Detect which cell encompasses the target text, then output its [x, y] center coordinate. 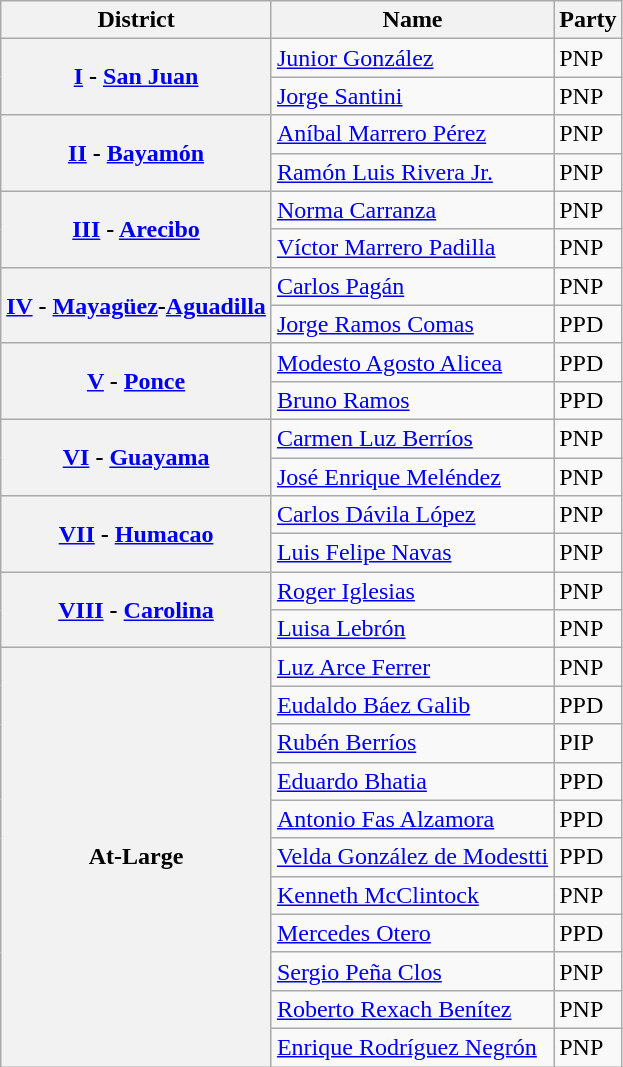
I - San Juan [136, 77]
Bruno Ramos [412, 400]
Name [412, 20]
Luisa Lebrón [412, 629]
Eduardo Bhatia [412, 781]
Sergio Peña Clos [412, 971]
District [136, 20]
Kenneth McClintock [412, 895]
Jorge Ramos Comas [412, 324]
Eudaldo Báez Galib [412, 705]
VII - Humacao [136, 534]
Víctor Marrero Padilla [412, 248]
Rubén Berríos [412, 743]
PIP [588, 743]
IV - Mayagüez-Aguadilla [136, 305]
II - Bayamón [136, 153]
Antonio Fas Alzamora [412, 819]
Roger Iglesias [412, 591]
Carlos Dávila López [412, 515]
III - Arecibo [136, 229]
Modesto Agosto Alicea [412, 362]
Carlos Pagán [412, 286]
Jorge Santini [412, 96]
Carmen Luz Berríos [412, 438]
Aníbal Marrero Pérez [412, 134]
Norma Carranza [412, 210]
Junior González [412, 58]
VI - Guayama [136, 457]
Luis Felipe Navas [412, 553]
Roberto Rexach Benítez [412, 1009]
Ramón Luis Rivera Jr. [412, 172]
Velda González de Modestti [412, 857]
V - Ponce [136, 381]
José Enrique Meléndez [412, 477]
VIII - Carolina [136, 610]
Luz Arce Ferrer [412, 667]
Mercedes Otero [412, 933]
At-Large [136, 858]
Enrique Rodríguez Negrón [412, 1047]
Party [588, 20]
